For the text-containing cell, return its midpoint in [x, y] coordinate format. 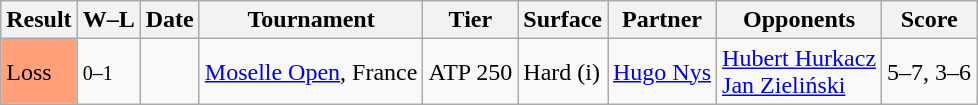
Hugo Nys [662, 72]
5–7, 3–6 [930, 72]
Surface [563, 20]
Date [170, 20]
Hubert Hurkacz Jan Zieliński [800, 72]
Moselle Open, France [311, 72]
Result [39, 20]
Hard (i) [563, 72]
Opponents [800, 20]
0–1 [108, 72]
Tier [470, 20]
ATP 250 [470, 72]
Tournament [311, 20]
W–L [108, 20]
Score [930, 20]
Partner [662, 20]
Loss [39, 72]
